Find where the given text appears and provide that cell's center as (X, Y) coordinate. 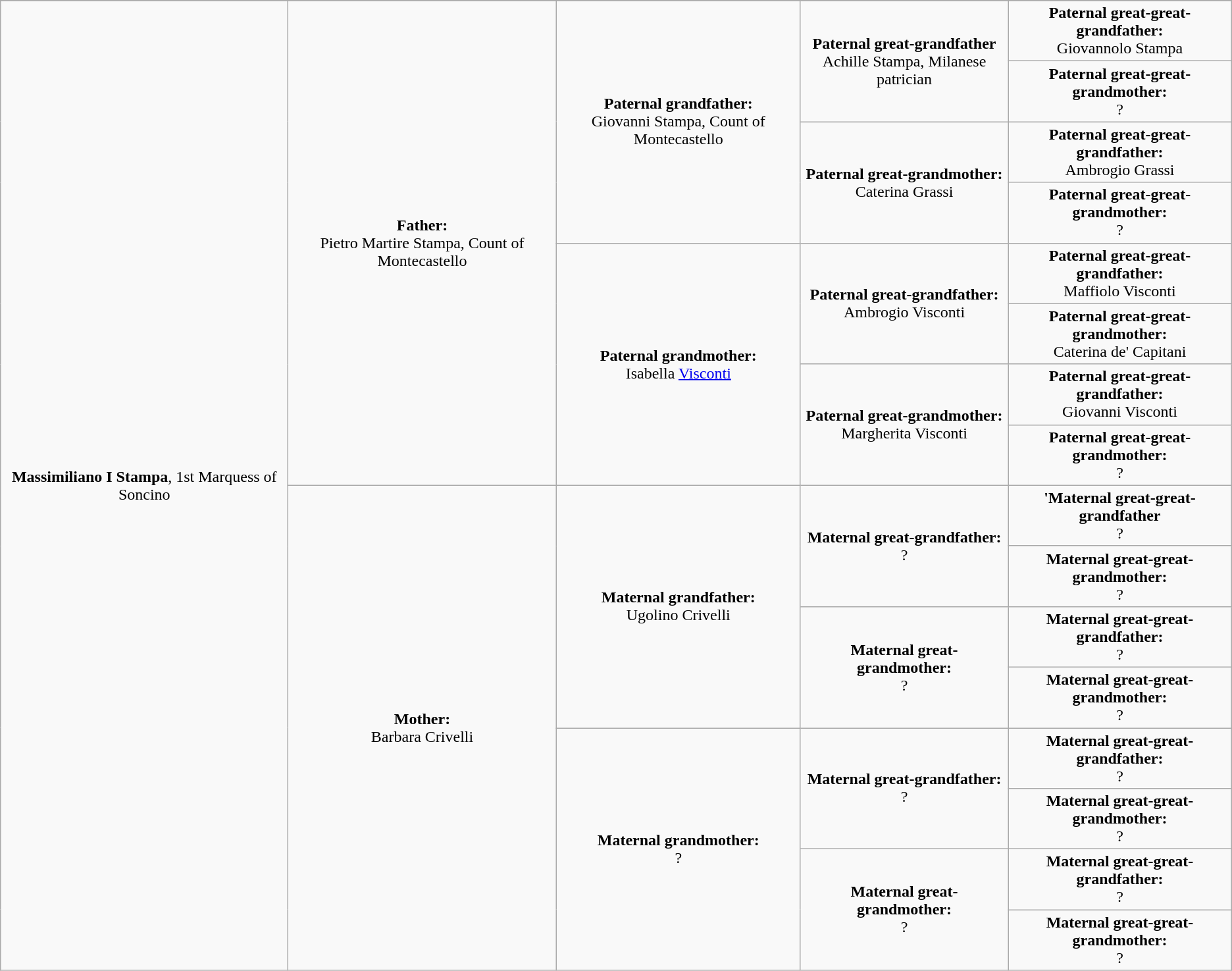
Paternal great-great-grandfather:Giovanni Visconti (1120, 394)
Maternal grandmother:? (678, 849)
Maternal grandfather:Ugolino Crivelli (678, 606)
Paternal great-great-grandfather:Maffiolo Visconti (1120, 273)
'Maternal great-great-grandfather? (1120, 515)
Father:Pietro Martire Stampa, Count of Montecastello (423, 243)
Paternal great-grandfatherAchille Stampa, Milanese patrician (904, 61)
Paternal grandfather:Giovanni Stampa, Count of Montecastello (678, 122)
Paternal great-grandmother:Margherita Visconti (904, 425)
Paternal great-grandfather:Ambrogio Visconti (904, 303)
Paternal great-grandmother:Caterina Grassi (904, 182)
Mother:Barbara Crivelli (423, 727)
Paternal great-great-grandfather:Giovannolo Stampa (1120, 31)
Massimiliano I Stampa, 1st Marquess of Soncino (145, 486)
Paternal great-great-grandfather:Ambrogio Grassi (1120, 152)
Paternal great-great-grandmother:Caterina de' Capitani (1120, 334)
Paternal grandmother:Isabella Visconti (678, 364)
